Return (x, y) of the center of cell containing provided text 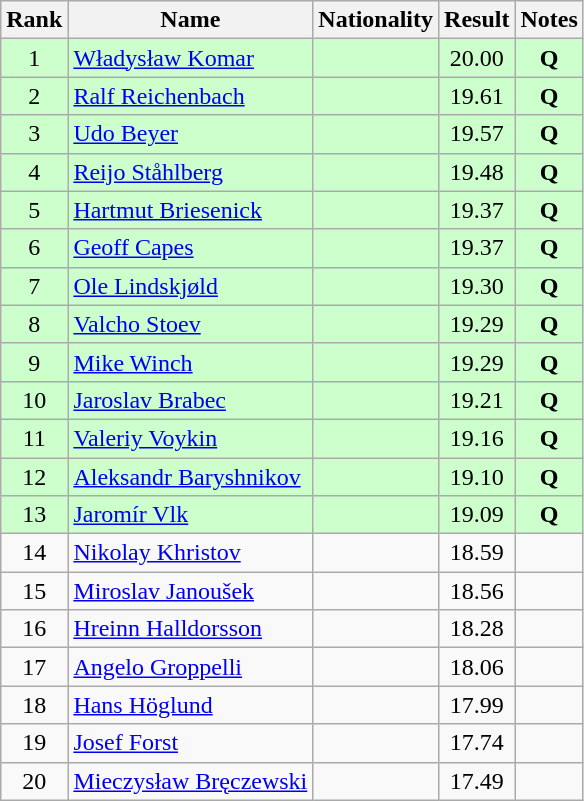
1 (34, 58)
19.61 (477, 96)
Udo Beyer (190, 134)
Angelo Groppelli (190, 667)
20 (34, 781)
Valcho Stoev (190, 324)
18.56 (477, 591)
19.30 (477, 286)
19.10 (477, 477)
20.00 (477, 58)
13 (34, 515)
18.59 (477, 553)
18.28 (477, 629)
18.06 (477, 667)
Mike Winch (190, 362)
7 (34, 286)
17.99 (477, 705)
19.21 (477, 400)
Josef Forst (190, 743)
Władysław Komar (190, 58)
8 (34, 324)
5 (34, 210)
10 (34, 400)
12 (34, 477)
Jaroslav Brabec (190, 400)
9 (34, 362)
Reijo Ståhlberg (190, 172)
Ralf Reichenbach (190, 96)
16 (34, 629)
6 (34, 248)
19.48 (477, 172)
19 (34, 743)
Miroslav Janoušek (190, 591)
19.57 (477, 134)
Aleksandr Baryshnikov (190, 477)
19.16 (477, 438)
Result (477, 20)
Nationality (376, 20)
Geoff Capes (190, 248)
3 (34, 134)
11 (34, 438)
17 (34, 667)
Valeriy Voykin (190, 438)
15 (34, 591)
Name (190, 20)
17.74 (477, 743)
18 (34, 705)
14 (34, 553)
Hreinn Halldorsson (190, 629)
Notes (549, 20)
Jaromír Vlk (190, 515)
17.49 (477, 781)
Hans Höglund (190, 705)
Rank (34, 20)
Hartmut Briesenick (190, 210)
Ole Lindskjøld (190, 286)
Mieczysław Bręczewski (190, 781)
2 (34, 96)
19.09 (477, 515)
4 (34, 172)
Nikolay Khristov (190, 553)
